Output the (X, Y) coordinate of the center of the cell containing the given text.  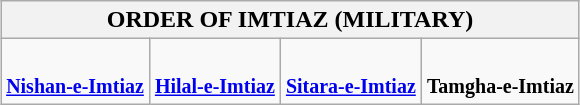
Sitara-e-Imtiaz (350, 72)
Hilal-e-Imtiaz (214, 72)
Tamgha-e-Imtiaz (500, 72)
Nishan-e-Imtiaz (76, 72)
ORDER OF IMTIAZ (MILITARY) (290, 20)
